Provide the (X, Y) coordinate of the cell's center where the given text is located.  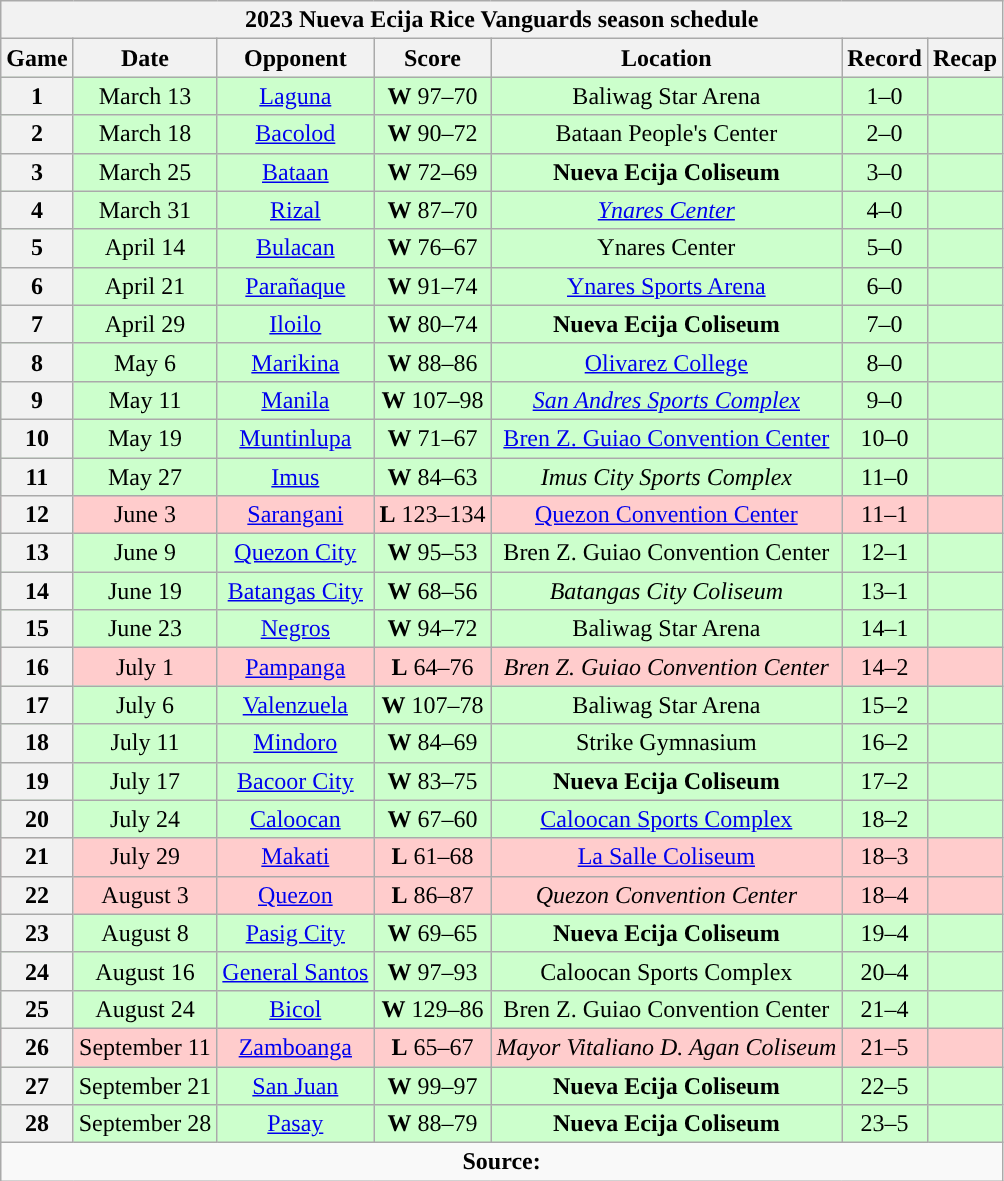
Rizal (296, 210)
W 84–63 (432, 477)
L 64–76 (432, 667)
W 94–72 (432, 629)
Quezon City (296, 553)
General Santos (296, 971)
July 24 (145, 819)
17–2 (885, 781)
6–0 (885, 286)
W 95–53 (432, 553)
W 88–86 (432, 362)
Caloocan (296, 819)
Batangas City (296, 591)
Bicol (296, 1009)
San Andres Sports Complex (666, 400)
W 99–97 (432, 1085)
10 (37, 438)
4–0 (885, 210)
10–0 (885, 438)
San Juan (296, 1085)
9–0 (885, 400)
5–0 (885, 248)
September 21 (145, 1085)
7–0 (885, 324)
6 (37, 286)
Ynares Sports Arena (666, 286)
W 90–72 (432, 134)
20 (37, 819)
Zamboanga (296, 1047)
Negros (296, 629)
Opponent (296, 58)
16 (37, 667)
W 107–78 (432, 705)
14–1 (885, 629)
Pasay (296, 1124)
26 (37, 1047)
April 29 (145, 324)
May 27 (145, 477)
August 16 (145, 971)
July 11 (145, 743)
W 88–79 (432, 1124)
W 80–74 (432, 324)
Bataan People's Center (666, 134)
March 25 (145, 172)
8 (37, 362)
La Salle Coliseum (666, 857)
23 (37, 933)
Bulacan (296, 248)
W 68–56 (432, 591)
Mindoro (296, 743)
Mayor Vitaliano D. Agan Coliseum (666, 1047)
22 (37, 895)
W 69–65 (432, 933)
18–4 (885, 895)
Laguna (296, 96)
2–0 (885, 134)
24 (37, 971)
L 86–87 (432, 895)
March 31 (145, 210)
April 14 (145, 248)
Pasig City (296, 933)
18 (37, 743)
12–1 (885, 553)
Score (432, 58)
L 123–134 (432, 515)
27 (37, 1085)
Location (666, 58)
18–2 (885, 819)
Record (885, 58)
Olivarez College (666, 362)
15 (37, 629)
11–1 (885, 515)
Game (37, 58)
Source: (502, 1162)
20–4 (885, 971)
Strike Gymnasium (666, 743)
Marikina (296, 362)
21 (37, 857)
W 72–69 (432, 172)
April 21 (145, 286)
9 (37, 400)
Bacoor City (296, 781)
Imus (296, 477)
11–0 (885, 477)
19 (37, 781)
September 28 (145, 1124)
2023 Nueva Ecija Rice Vanguards season schedule (502, 20)
2 (37, 134)
12 (37, 515)
Parañaque (296, 286)
13–1 (885, 591)
Iloilo (296, 324)
W 129–86 (432, 1009)
23–5 (885, 1124)
July 6 (145, 705)
28 (37, 1124)
21–4 (885, 1009)
W 83–75 (432, 781)
15–2 (885, 705)
W 97–93 (432, 971)
7 (37, 324)
March 13 (145, 96)
Bacolod (296, 134)
W 107–98 (432, 400)
Sarangani (296, 515)
Pampanga (296, 667)
W 67–60 (432, 819)
Manila (296, 400)
July 17 (145, 781)
14–2 (885, 667)
June 9 (145, 553)
June 19 (145, 591)
August 8 (145, 933)
Bataan (296, 172)
Recap (964, 58)
W 97–70 (432, 96)
May 19 (145, 438)
16–2 (885, 743)
W 91–74 (432, 286)
June 23 (145, 629)
Batangas City Coliseum (666, 591)
June 3 (145, 515)
Quezon (296, 895)
22–5 (885, 1085)
3–0 (885, 172)
3 (37, 172)
L 61–68 (432, 857)
8–0 (885, 362)
Imus City Sports Complex (666, 477)
17 (37, 705)
Date (145, 58)
18–3 (885, 857)
5 (37, 248)
W 87–70 (432, 210)
August 24 (145, 1009)
July 1 (145, 667)
July 29 (145, 857)
13 (37, 553)
September 11 (145, 1047)
W 84–69 (432, 743)
Valenzuela (296, 705)
25 (37, 1009)
May 11 (145, 400)
Muntinlupa (296, 438)
August 3 (145, 895)
W 76–67 (432, 248)
11 (37, 477)
W 71–67 (432, 438)
4 (37, 210)
14 (37, 591)
Makati (296, 857)
March 18 (145, 134)
1–0 (885, 96)
21–5 (885, 1047)
May 6 (145, 362)
1 (37, 96)
L 65–67 (432, 1047)
19–4 (885, 933)
